Return [x, y] of the center of cell containing provided text 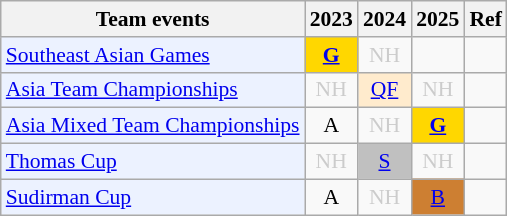
Asia Team Championships [153, 90]
Asia Mixed Team Championships [153, 126]
Team events [153, 19]
2025 [438, 19]
2023 [332, 19]
Thomas Cup [153, 162]
2024 [384, 19]
B [438, 197]
QF [384, 90]
Southeast Asian Games [153, 55]
Sudirman Cup [153, 197]
Ref [485, 19]
S [384, 162]
